Detect which cell encompasses the target text, then output its [X, Y] center coordinate. 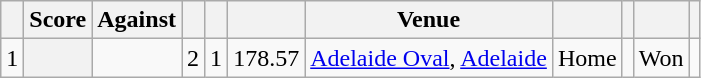
Home [587, 58]
Venue [429, 20]
Against [137, 20]
2 [194, 58]
178.57 [266, 58]
Score [58, 20]
Adelaide Oval, Adelaide [429, 58]
Won [661, 58]
